Detect which cell encompasses the target text, then output its [x, y] center coordinate. 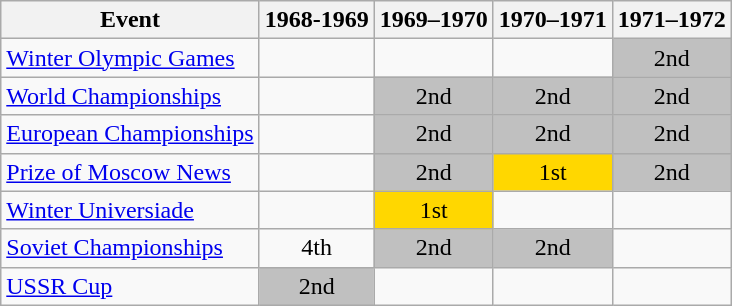
1970–1971 [552, 20]
Winter Olympic Games [130, 58]
Winter Universiade [130, 210]
4th [316, 248]
European Championships [130, 134]
1971–1972 [672, 20]
Prize of Moscow News [130, 172]
World Championships [130, 96]
Event [130, 20]
USSR Cup [130, 286]
Soviet Championships [130, 248]
1969–1970 [434, 20]
1968-1969 [316, 20]
